Pinpoint the cell where the given text exists, returning its (x, y) midpoint coordinate. 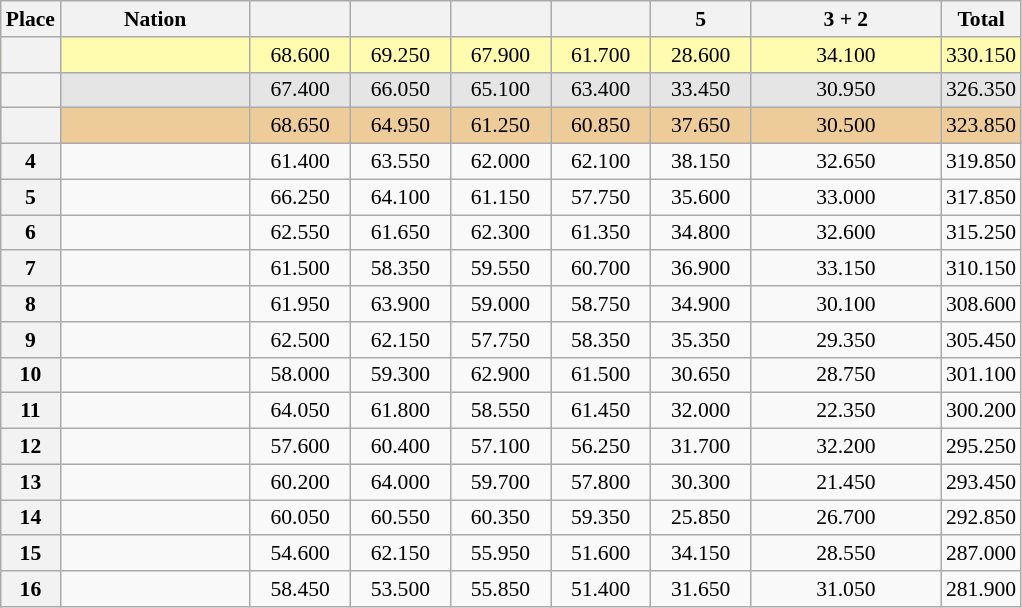
330.150 (981, 55)
10 (30, 375)
58.000 (300, 375)
62.900 (500, 375)
9 (30, 340)
60.850 (601, 126)
31.650 (701, 589)
Total (981, 19)
64.100 (400, 197)
61.400 (300, 162)
32.200 (846, 447)
287.000 (981, 554)
323.850 (981, 126)
25.850 (701, 518)
55.950 (500, 554)
14 (30, 518)
68.650 (300, 126)
317.850 (981, 197)
36.900 (701, 269)
319.850 (981, 162)
11 (30, 411)
30.500 (846, 126)
55.850 (500, 589)
56.250 (601, 447)
31.700 (701, 447)
67.400 (300, 90)
54.600 (300, 554)
326.350 (981, 90)
64.950 (400, 126)
51.400 (601, 589)
308.600 (981, 304)
30.950 (846, 90)
59.350 (601, 518)
8 (30, 304)
51.600 (601, 554)
305.450 (981, 340)
34.900 (701, 304)
281.900 (981, 589)
60.050 (300, 518)
58.450 (300, 589)
13 (30, 482)
28.600 (701, 55)
60.700 (601, 269)
16 (30, 589)
57.100 (500, 447)
315.250 (981, 233)
28.750 (846, 375)
64.000 (400, 482)
59.300 (400, 375)
63.900 (400, 304)
292.850 (981, 518)
60.350 (500, 518)
30.650 (701, 375)
64.050 (300, 411)
67.900 (500, 55)
69.250 (400, 55)
61.250 (500, 126)
59.700 (500, 482)
7 (30, 269)
59.550 (500, 269)
62.550 (300, 233)
28.550 (846, 554)
60.550 (400, 518)
53.500 (400, 589)
65.100 (500, 90)
30.100 (846, 304)
35.350 (701, 340)
33.150 (846, 269)
62.100 (601, 162)
295.250 (981, 447)
15 (30, 554)
33.000 (846, 197)
32.600 (846, 233)
35.600 (701, 197)
62.500 (300, 340)
61.650 (400, 233)
310.150 (981, 269)
62.300 (500, 233)
4 (30, 162)
66.050 (400, 90)
61.450 (601, 411)
61.800 (400, 411)
61.350 (601, 233)
57.600 (300, 447)
68.600 (300, 55)
31.050 (846, 589)
60.400 (400, 447)
6 (30, 233)
62.000 (500, 162)
33.450 (701, 90)
58.750 (601, 304)
301.100 (981, 375)
34.800 (701, 233)
3 + 2 (846, 19)
30.300 (701, 482)
37.650 (701, 126)
63.550 (400, 162)
34.150 (701, 554)
293.450 (981, 482)
34.100 (846, 55)
22.350 (846, 411)
21.450 (846, 482)
Place (30, 19)
38.150 (701, 162)
32.650 (846, 162)
66.250 (300, 197)
300.200 (981, 411)
61.150 (500, 197)
63.400 (601, 90)
58.550 (500, 411)
60.200 (300, 482)
59.000 (500, 304)
29.350 (846, 340)
26.700 (846, 518)
Nation (155, 19)
32.000 (701, 411)
61.950 (300, 304)
57.800 (601, 482)
61.700 (601, 55)
12 (30, 447)
